Capture the cell that displays the provided text and extract its (x, y) central coordinate. 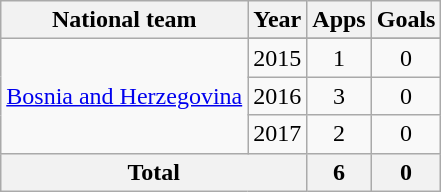
2017 (278, 134)
2015 (278, 58)
6 (339, 172)
Apps (339, 20)
3 (339, 96)
Year (278, 20)
Goals (406, 20)
2016 (278, 96)
2 (339, 134)
Total (154, 172)
Bosnia and Herzegovina (124, 96)
National team (124, 20)
1 (339, 58)
